Detect which cell encompasses the target text, then output its (x, y) center coordinate. 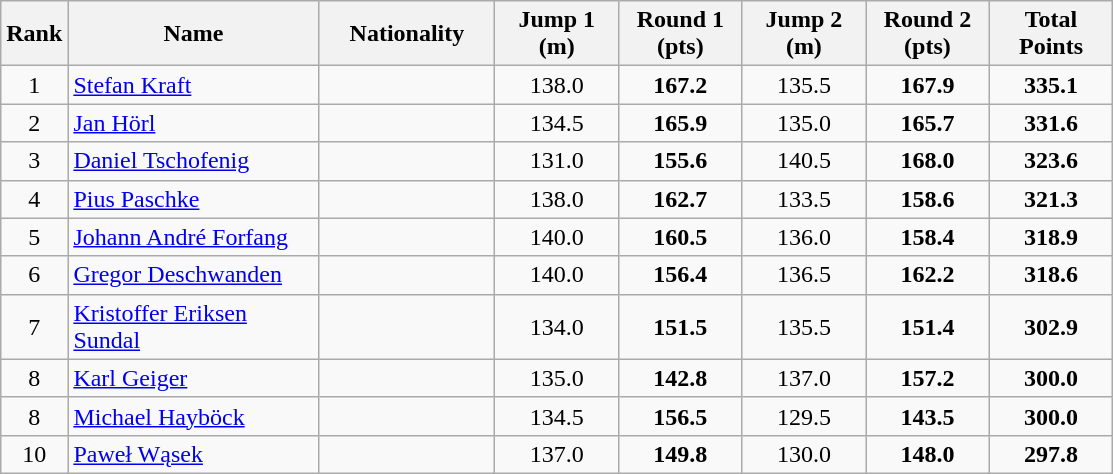
318.9 (1051, 237)
168.0 (928, 161)
Pius Paschke (194, 199)
Karl Geiger (194, 378)
3 (34, 161)
148.0 (928, 454)
Jump 2 (m) (804, 34)
10 (34, 454)
143.5 (928, 416)
133.5 (804, 199)
Gregor Deschwanden (194, 275)
Paweł Wąsek (194, 454)
134.0 (557, 326)
Round 1 (pts) (681, 34)
165.9 (681, 123)
167.9 (928, 85)
158.6 (928, 199)
167.2 (681, 85)
157.2 (928, 378)
Michael Hayböck (194, 416)
331.6 (1051, 123)
136.0 (804, 237)
149.8 (681, 454)
297.8 (1051, 454)
Jump 1 (m) (557, 34)
165.7 (928, 123)
Round 2 (pts) (928, 34)
162.7 (681, 199)
323.6 (1051, 161)
Stefan Kraft (194, 85)
Jan Hörl (194, 123)
318.6 (1051, 275)
131.0 (557, 161)
130.0 (804, 454)
Nationality (407, 34)
151.5 (681, 326)
160.5 (681, 237)
156.5 (681, 416)
155.6 (681, 161)
140.5 (804, 161)
4 (34, 199)
Name (194, 34)
Kristoffer Eriksen Sundal (194, 326)
151.4 (928, 326)
Total Points (1051, 34)
302.9 (1051, 326)
142.8 (681, 378)
7 (34, 326)
2 (34, 123)
335.1 (1051, 85)
162.2 (928, 275)
156.4 (681, 275)
321.3 (1051, 199)
Rank (34, 34)
1 (34, 85)
6 (34, 275)
5 (34, 237)
158.4 (928, 237)
136.5 (804, 275)
Daniel Tschofenig (194, 161)
Johann André Forfang (194, 237)
129.5 (804, 416)
